Determine the [x, y] coordinate at the center of the cell enclosing the given text.  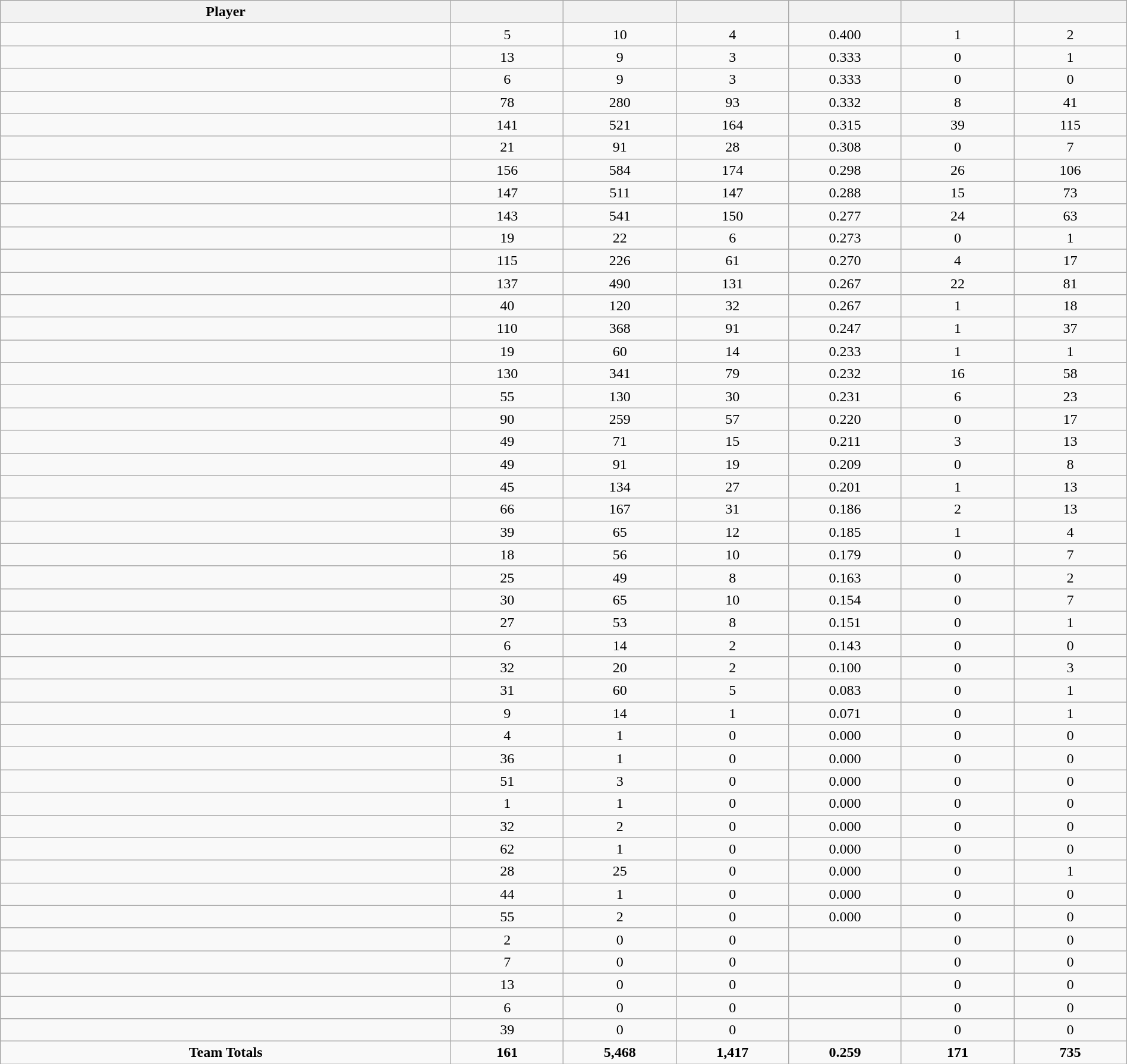
134 [619, 487]
735 [1070, 1053]
341 [619, 374]
36 [508, 758]
0.231 [845, 396]
110 [508, 329]
0.233 [845, 351]
53 [619, 622]
51 [508, 781]
0.298 [845, 170]
0.259 [845, 1053]
24 [957, 215]
0.247 [845, 329]
490 [619, 284]
0.186 [845, 509]
0.163 [845, 577]
0.308 [845, 147]
368 [619, 329]
141 [508, 125]
56 [619, 555]
226 [619, 260]
143 [508, 215]
0.332 [845, 102]
0.100 [845, 668]
106 [1070, 170]
90 [508, 419]
167 [619, 509]
0.083 [845, 691]
120 [619, 306]
41 [1070, 102]
0.143 [845, 645]
1,417 [732, 1053]
0.277 [845, 215]
Player [226, 12]
0.151 [845, 622]
23 [1070, 396]
63 [1070, 215]
511 [619, 193]
280 [619, 102]
0.209 [845, 464]
0.232 [845, 374]
171 [957, 1053]
37 [1070, 329]
0.211 [845, 442]
20 [619, 668]
0.270 [845, 260]
521 [619, 125]
93 [732, 102]
0.288 [845, 193]
0.400 [845, 34]
71 [619, 442]
164 [732, 125]
21 [508, 147]
44 [508, 894]
259 [619, 419]
137 [508, 284]
161 [508, 1053]
541 [619, 215]
26 [957, 170]
174 [732, 170]
584 [619, 170]
0.071 [845, 713]
58 [1070, 374]
40 [508, 306]
5,468 [619, 1053]
12 [732, 532]
73 [1070, 193]
0.179 [845, 555]
66 [508, 509]
0.273 [845, 238]
0.201 [845, 487]
45 [508, 487]
150 [732, 215]
0.185 [845, 532]
0.315 [845, 125]
131 [732, 284]
156 [508, 170]
16 [957, 374]
Team Totals [226, 1053]
61 [732, 260]
0.220 [845, 419]
81 [1070, 284]
62 [508, 849]
79 [732, 374]
57 [732, 419]
0.154 [845, 600]
78 [508, 102]
